Capture the cell that displays the provided text and extract its [X, Y] central coordinate. 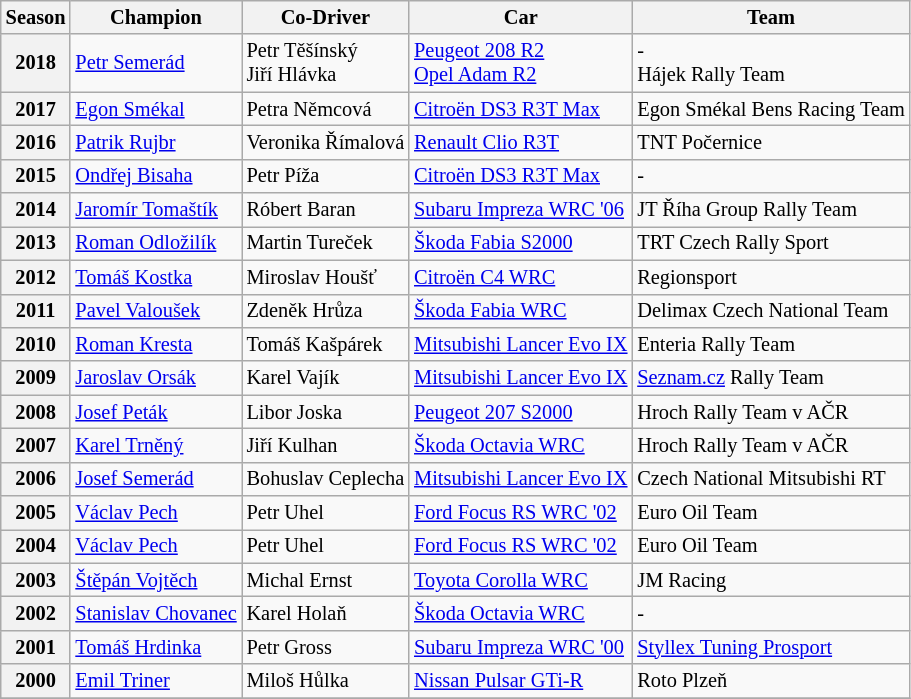
Karel Vajík [326, 378]
Jaromír Tomaštík [156, 210]
Petr Semerád [156, 63]
JT Říha Group Rally Team [770, 210]
Miloš Hůlka [326, 681]
Car [520, 17]
Egon Smékal Bens Racing Team [770, 109]
2013 [36, 243]
Nissan Pulsar GTi-R [520, 681]
Zdeněk Hrůza [326, 311]
2005 [36, 513]
2000 [36, 681]
Škoda Fabia WRC [520, 311]
Roman Kresta [156, 344]
Tomáš Kostka [156, 277]
Patrik Rujbr [156, 142]
Tomáš Kašpárek [326, 344]
Jiří Kulhan [326, 445]
Karel Trněný [156, 445]
JM Racing [770, 580]
2017 [36, 109]
Renault Clio R3T [520, 142]
Petr Píža [326, 176]
2004 [36, 546]
Stanislav Chovanec [156, 613]
- Hájek Rally Team [770, 63]
2002 [36, 613]
Štěpán Vojtěch [156, 580]
Ondřej Bisaha [156, 176]
2010 [36, 344]
Petr Těšínský Jiří Hlávka [326, 63]
Michal Ernst [326, 580]
Roman Odložilík [156, 243]
2016 [36, 142]
Citroën C4 WRC [520, 277]
Peugeot 208 R2Opel Adam R2 [520, 63]
Roto Plzeň [770, 681]
Veronika Římalová [326, 142]
Enteria Rally Team [770, 344]
Subaru Impreza WRC '06 [520, 210]
Miroslav Houšť [326, 277]
Subaru Impreza WRC '00 [520, 647]
Peugeot 207 S2000 [520, 412]
TNT Počernice [770, 142]
2003 [36, 580]
Róbert Baran [326, 210]
2014 [36, 210]
2012 [36, 277]
Regionsport [770, 277]
Czech National Mitsubishi RT [770, 479]
Libor Joska [326, 412]
Season [36, 17]
2007 [36, 445]
Bohuslav Ceplecha [326, 479]
2008 [36, 412]
2015 [36, 176]
Martin Tureček [326, 243]
2001 [36, 647]
Tomáš Hrdinka [156, 647]
Seznam.cz Rally Team [770, 378]
Emil Triner [156, 681]
Team [770, 17]
2006 [36, 479]
Pavel Valoušek [156, 311]
Jaroslav Orsák [156, 378]
TRT Czech Rally Sport [770, 243]
2011 [36, 311]
Delimax Czech National Team [770, 311]
Škoda Fabia S2000 [520, 243]
Styllex Tuning Prosport [770, 647]
Petra Němcová [326, 109]
Champion [156, 17]
Josef Semerád [156, 479]
2009 [36, 378]
Karel Holaň [326, 613]
2018 [36, 63]
Egon Smékal [156, 109]
Petr Gross [326, 647]
Co-Driver [326, 17]
Toyota Corolla WRC [520, 580]
Josef Peták [156, 412]
